Output the (x, y) coordinate of the center of the cell containing the given text.  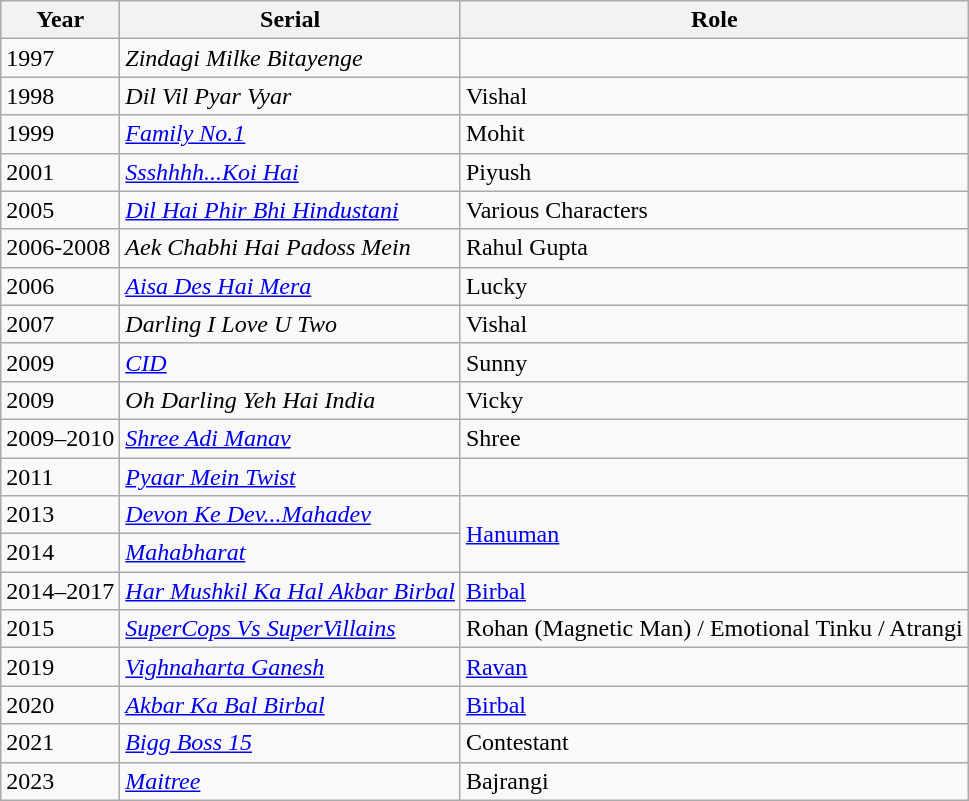
Mohit (714, 134)
Har Mushkil Ka Hal Akbar Birbal (290, 591)
2007 (60, 324)
Serial (290, 20)
2020 (60, 705)
Piyush (714, 172)
2011 (60, 477)
Year (60, 20)
Various Characters (714, 210)
Hanuman (714, 534)
Maitree (290, 781)
Contestant (714, 743)
2015 (60, 629)
Shree (714, 438)
Aisa Des Hai Mera (290, 286)
Shree Adi Manav (290, 438)
SuperCops Vs SuperVillains (290, 629)
1999 (60, 134)
Bajrangi (714, 781)
2009–2010 (60, 438)
2006-2008 (60, 248)
Oh Darling Yeh Hai India (290, 400)
2005 (60, 210)
2001 (60, 172)
Role (714, 20)
Zindagi Milke Bitayenge (290, 58)
CID (290, 362)
Akbar Ka Bal Birbal (290, 705)
2021 (60, 743)
Family No.1 (290, 134)
Rohan (Magnetic Man) / Emotional Tinku / Atrangi (714, 629)
Bigg Boss 15 (290, 743)
Mahabharat (290, 553)
Aek Chabhi Hai Padoss Mein (290, 248)
2014–2017 (60, 591)
Ssshhhh...Koi Hai (290, 172)
Ravan (714, 667)
Dil Hai Phir Bhi Hindustani (290, 210)
1998 (60, 96)
1997 (60, 58)
Vicky (714, 400)
2019 (60, 667)
Lucky (714, 286)
Pyaar Mein Twist (290, 477)
2006 (60, 286)
Darling I Love U Two (290, 324)
Devon Ke Dev...Mahadev (290, 515)
Dil Vil Pyar Vyar (290, 96)
2023 (60, 781)
Rahul Gupta (714, 248)
2014 (60, 553)
Sunny (714, 362)
Vighnaharta Ganesh (290, 667)
2013 (60, 515)
